Locate the cell with the specified text and output its (X, Y) center coordinate. 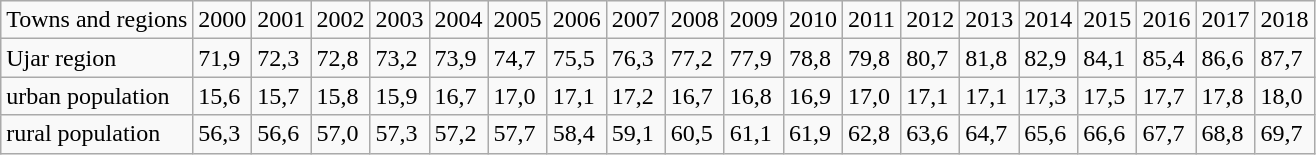
76,3 (636, 58)
15,6 (222, 96)
2008 (694, 20)
63,6 (930, 134)
56,6 (282, 134)
16,8 (754, 96)
86,6 (1226, 58)
Ujar region (97, 58)
2011 (871, 20)
56,3 (222, 134)
72,3 (282, 58)
18,0 (1284, 96)
69,7 (1284, 134)
79,8 (871, 58)
77,9 (754, 58)
87,7 (1284, 58)
81,8 (990, 58)
59,1 (636, 134)
16,9 (812, 96)
17,8 (1226, 96)
67,7 (1166, 134)
2006 (576, 20)
65,6 (1048, 134)
73,2 (400, 58)
2018 (1284, 20)
73,9 (458, 58)
84,1 (1108, 58)
68,8 (1226, 134)
74,7 (518, 58)
17,5 (1108, 96)
71,9 (222, 58)
urban population (97, 96)
75,5 (576, 58)
82,9 (1048, 58)
72,8 (340, 58)
2013 (990, 20)
2007 (636, 20)
17,3 (1048, 96)
15,8 (340, 96)
57,3 (400, 134)
2002 (340, 20)
60,5 (694, 134)
80,7 (930, 58)
2016 (1166, 20)
58,4 (576, 134)
2005 (518, 20)
15,7 (282, 96)
rural population (97, 134)
2004 (458, 20)
15,9 (400, 96)
2000 (222, 20)
17,7 (1166, 96)
2015 (1108, 20)
57,2 (458, 134)
2014 (1048, 20)
Towns and regions (97, 20)
2010 (812, 20)
2012 (930, 20)
85,4 (1166, 58)
2017 (1226, 20)
2003 (400, 20)
2009 (754, 20)
61,9 (812, 134)
61,1 (754, 134)
77,2 (694, 58)
62,8 (871, 134)
64,7 (990, 134)
2001 (282, 20)
17,2 (636, 96)
66,6 (1108, 134)
57,7 (518, 134)
57,0 (340, 134)
78,8 (812, 58)
